Search for the cell housing the specified text and yield its [x, y] center coordinate. 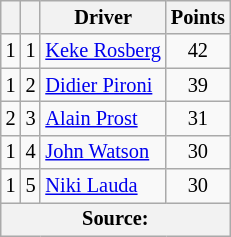
4 [31, 152]
John Watson [102, 152]
31 [198, 118]
Niki Lauda [102, 186]
Keke Rosberg [102, 51]
42 [198, 51]
Didier Pironi [102, 85]
Driver [102, 17]
39 [198, 85]
5 [31, 186]
Alain Prost [102, 118]
3 [31, 118]
Points [198, 17]
Source: [116, 219]
